Detect which cell encompasses the target text, then output its (x, y) center coordinate. 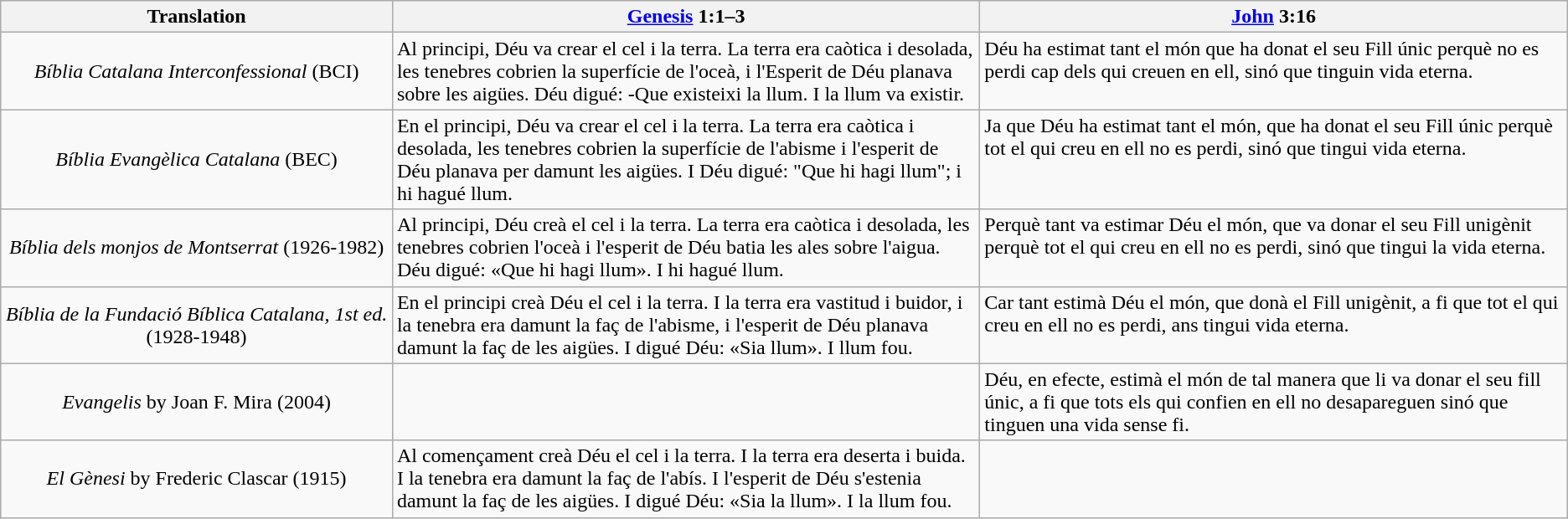
Déu ha estimat tant el món que ha donat el seu Fill únic perquè no es perdi cap dels qui creuen en ell, sinó que tinguin vida eterna. (1273, 71)
Translation (197, 17)
El Gènesi by Frederic Clascar (1915) (197, 479)
John 3:16 (1273, 17)
Evangelis by Joan F. Mira (2004) (197, 402)
Bíblia Evangèlica Catalana (BEC) (197, 159)
Perquè tant va estimar Déu el món, que va donar el seu Fill unigènit perquè tot el qui creu en ell no es perdi, sinó que tingui la vida eterna. (1273, 248)
Genesis 1:1–3 (685, 17)
Bíblia dels monjos de Montserrat (1926-1982) (197, 248)
Bíblia Catalana Interconfessional (BCI) (197, 71)
Car tant estimà Déu el món, que donà el Fill unigènit, a fi que tot el qui creu en ell no es perdi, ans tingui vida eterna. (1273, 325)
Bíblia de la Fundació Bíblica Catalana, 1st ed. (1928-1948) (197, 325)
Ja que Déu ha estimat tant el món, que ha donat el seu Fill únic perquè tot el qui creu en ell no es perdi, sinó que tingui vida eterna. (1273, 159)
